Search for the cell housing the specified text and yield its (X, Y) center coordinate. 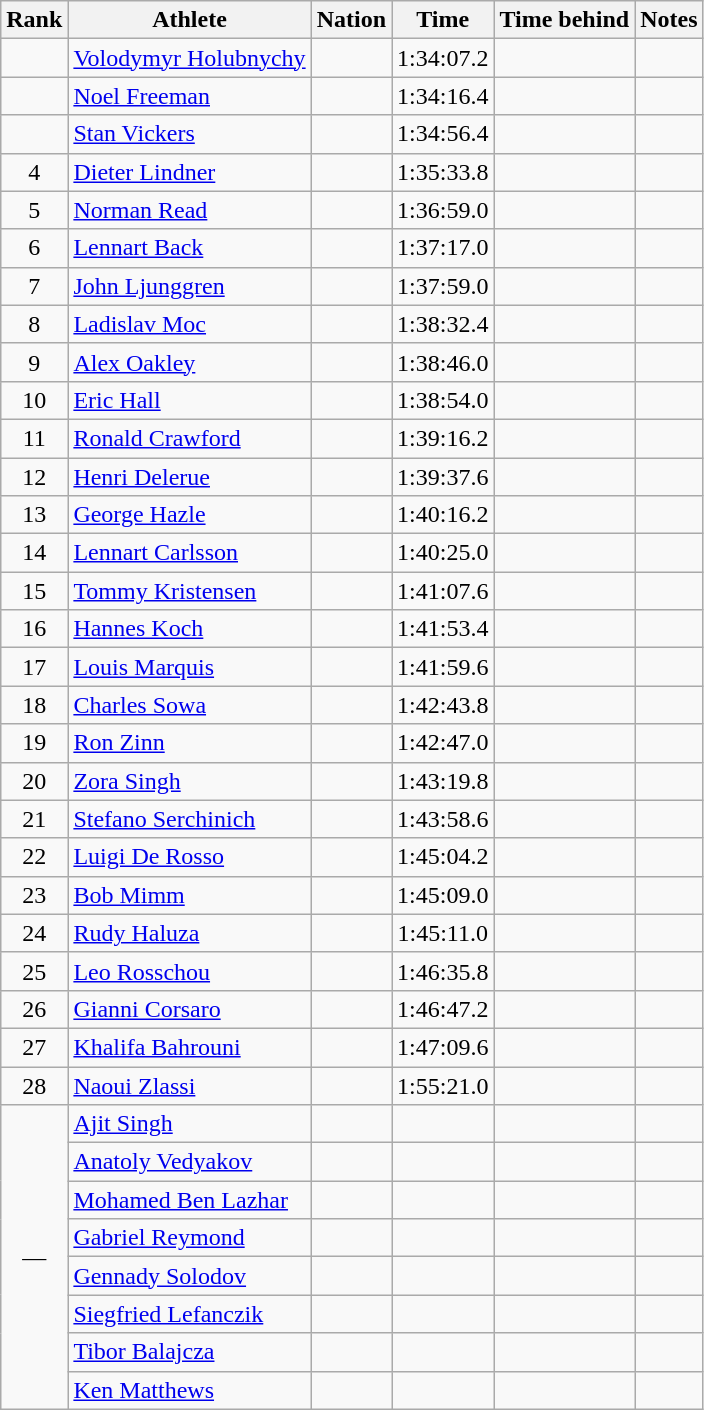
1:37:59.0 (443, 286)
Stan Vickers (190, 134)
John Ljunggren (190, 286)
13 (34, 515)
20 (34, 781)
1:34:07.2 (443, 58)
22 (34, 857)
1:42:43.8 (443, 705)
1:55:21.0 (443, 1085)
Dieter Lindner (190, 172)
1:41:59.6 (443, 667)
27 (34, 1047)
1:43:58.6 (443, 819)
8 (34, 324)
16 (34, 629)
Rank (34, 20)
Eric Hall (190, 400)
Henri Delerue (190, 477)
George Hazle (190, 515)
Charles Sowa (190, 705)
Time (443, 20)
Ron Zinn (190, 743)
1:46:35.8 (443, 971)
1:35:33.8 (443, 172)
6 (34, 248)
1:41:53.4 (443, 629)
1:46:47.2 (443, 1009)
1:39:16.2 (443, 438)
5 (34, 210)
1:45:04.2 (443, 857)
12 (34, 477)
Norman Read (190, 210)
1:36:59.0 (443, 210)
4 (34, 172)
Luigi De Rosso (190, 857)
Khalifa Bahrouni (190, 1047)
1:34:16.4 (443, 96)
Lennart Carlsson (190, 553)
1:40:16.2 (443, 515)
Naoui Zlassi (190, 1085)
Siegfried Lefanczik (190, 1314)
25 (34, 971)
1:47:09.6 (443, 1047)
21 (34, 819)
28 (34, 1085)
24 (34, 933)
26 (34, 1009)
17 (34, 667)
1:45:09.0 (443, 895)
Noel Freeman (190, 96)
14 (34, 553)
Volodymyr Holubnychy (190, 58)
Stefano Serchinich (190, 819)
10 (34, 400)
Nation (351, 20)
19 (34, 743)
1:39:37.6 (443, 477)
Time behind (564, 20)
Notes (669, 20)
1:42:47.0 (443, 743)
Tommy Kristensen (190, 591)
1:38:54.0 (443, 400)
Ladislav Moc (190, 324)
Athlete (190, 20)
1:45:11.0 (443, 933)
Zora Singh (190, 781)
Gabriel Reymond (190, 1238)
Rudy Haluza (190, 933)
1:38:46.0 (443, 362)
18 (34, 705)
Alex Oakley (190, 362)
Ken Matthews (190, 1390)
Louis Marquis (190, 667)
15 (34, 591)
7 (34, 286)
Tibor Balajcza (190, 1352)
1:38:32.4 (443, 324)
1:34:56.4 (443, 134)
Mohamed Ben Lazhar (190, 1200)
9 (34, 362)
Hannes Koch (190, 629)
1:43:19.8 (443, 781)
Gianni Corsaro (190, 1009)
Ronald Crawford (190, 438)
11 (34, 438)
Gennady Solodov (190, 1276)
Leo Rosschou (190, 971)
1:40:25.0 (443, 553)
Lennart Back (190, 248)
Bob Mimm (190, 895)
1:41:07.6 (443, 591)
Ajit Singh (190, 1124)
Anatoly Vedyakov (190, 1162)
23 (34, 895)
1:37:17.0 (443, 248)
— (34, 1257)
